Locate the cell with the specified text and output its [x, y] center coordinate. 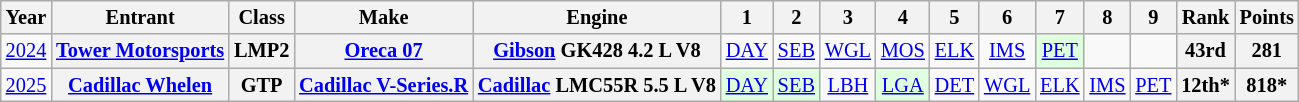
Cadillac Whelen [140, 85]
GTP [262, 85]
MOS [903, 51]
4 [903, 17]
LBH [848, 85]
Cadillac V-Series.R [384, 85]
6 [1007, 17]
Points [1267, 17]
Tower Motorsports [140, 51]
12th* [1205, 85]
Entrant [140, 17]
Oreca 07 [384, 51]
5 [954, 17]
3 [848, 17]
LMP2 [262, 51]
Year [26, 17]
DET [954, 85]
1 [747, 17]
LGA [903, 85]
Class [262, 17]
Rank [1205, 17]
2025 [26, 85]
Make [384, 17]
281 [1267, 51]
43rd [1205, 51]
Engine [597, 17]
2024 [26, 51]
8 [1107, 17]
7 [1060, 17]
9 [1153, 17]
Cadillac LMC55R 5.5 L V8 [597, 85]
818* [1267, 85]
2 [796, 17]
Gibson GK428 4.2 L V8 [597, 51]
